Find where the given text appears and provide that cell's center as [X, Y] coordinate. 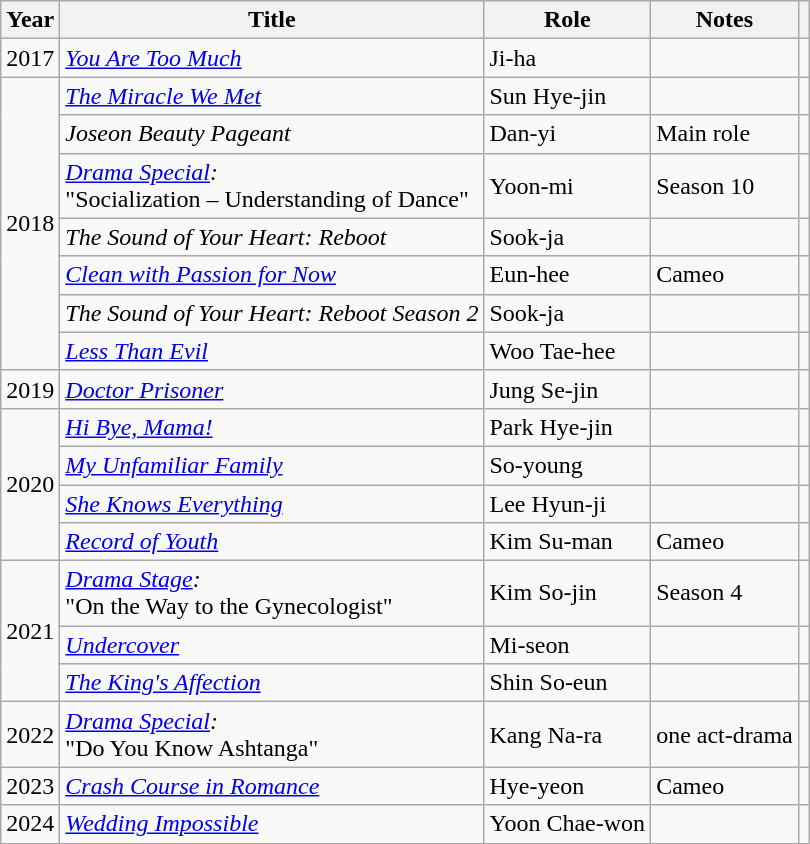
Wedding Impossible [272, 824]
The King's Affection [272, 683]
Park Hye-jin [568, 427]
Hi Bye, Mama! [272, 427]
2022 [30, 734]
Year [30, 20]
2023 [30, 786]
2020 [30, 484]
Title [272, 20]
2018 [30, 224]
The Sound of Your Heart: Reboot Season 2 [272, 313]
2017 [30, 58]
Drama Special:"Socialization – Understanding of Dance" [272, 186]
Hye-yeon [568, 786]
Eun-hee [568, 275]
Less Than Evil [272, 351]
2024 [30, 824]
Season 4 [725, 594]
Woo Tae-hee [568, 351]
The Sound of Your Heart: Reboot [272, 237]
Kim Su-man [568, 542]
Mi-seon [568, 645]
Role [568, 20]
Yoon Chae-won [568, 824]
Notes [725, 20]
Joseon Beauty Pageant [272, 134]
Main role [725, 134]
You Are Too Much [272, 58]
Undercover [272, 645]
Season 10 [725, 186]
She Knows Everything [272, 503]
Kang Na-ra [568, 734]
Clean with Passion for Now [272, 275]
one act-drama [725, 734]
Ji-ha [568, 58]
So-young [568, 465]
Kim So-jin [568, 594]
Record of Youth [272, 542]
Doctor Prisoner [272, 389]
My Unfamiliar Family [272, 465]
Dan-yi [568, 134]
Crash Course in Romance [272, 786]
Shin So-eun [568, 683]
The Miracle We Met [272, 96]
Yoon-mi [568, 186]
2021 [30, 632]
Drama Stage:"On the Way to the Gynecologist" [272, 594]
2019 [30, 389]
Sun Hye-jin [568, 96]
Lee Hyun-ji [568, 503]
Jung Se-jin [568, 389]
Drama Special:"Do You Know Ashtanga" [272, 734]
